For the text-containing cell, return its midpoint in [x, y] coordinate format. 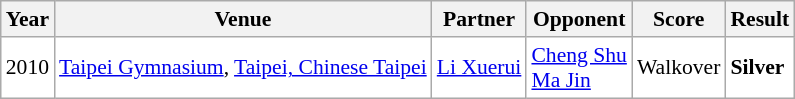
Year [28, 19]
Taipei Gymnasium, Taipei, Chinese Taipei [243, 68]
Walkover [679, 68]
Opponent [578, 19]
Score [679, 19]
2010 [28, 68]
Result [760, 19]
Li Xuerui [480, 68]
Venue [243, 19]
Silver [760, 68]
Partner [480, 19]
Cheng Shu Ma Jin [578, 68]
